For the text-containing cell, return its midpoint in [x, y] coordinate format. 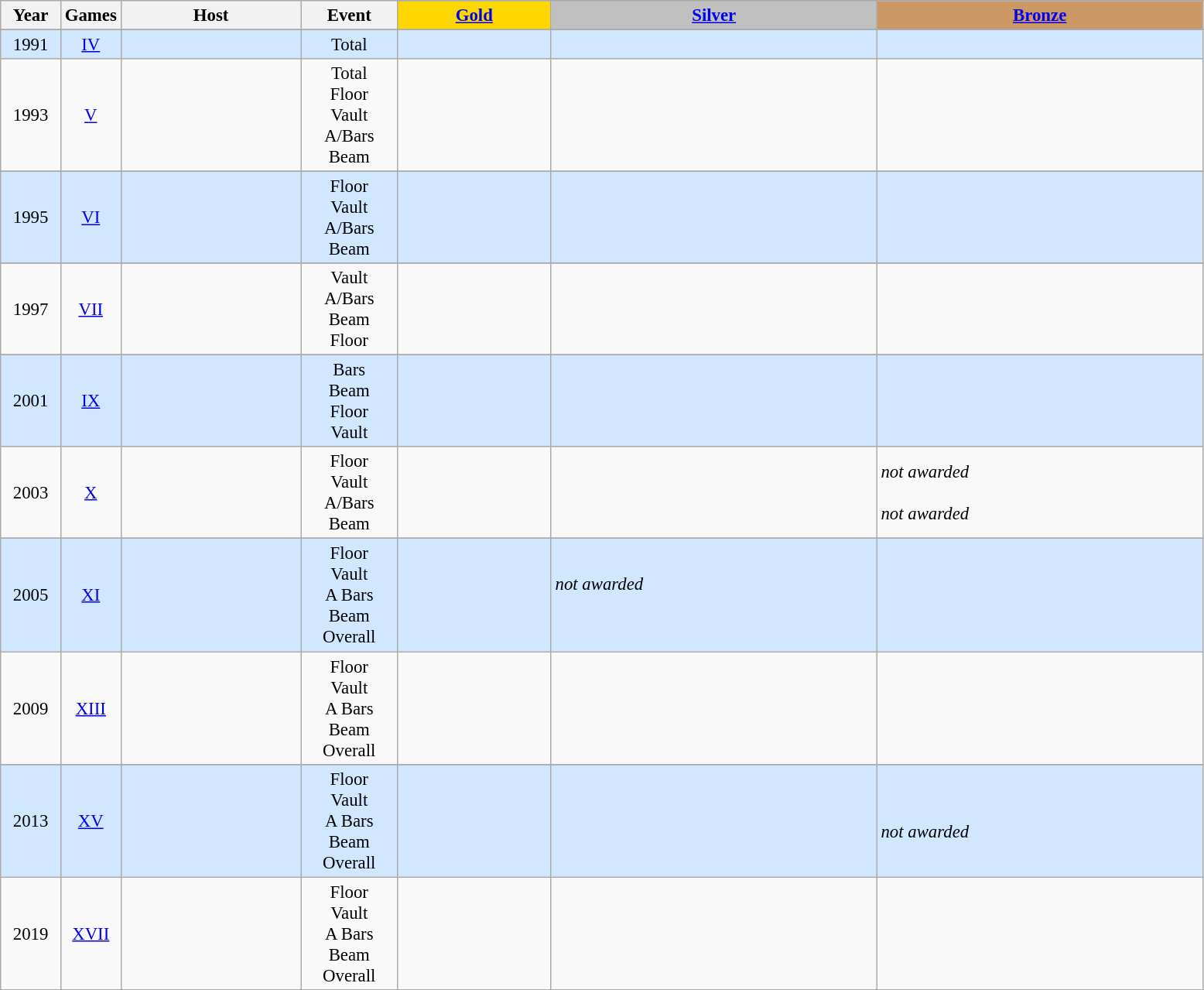
Total [349, 45]
VI [91, 218]
1997 [31, 310]
2001 [31, 401]
2009 [31, 708]
2013 [31, 820]
Event [349, 15]
IX [91, 401]
XIII [91, 708]
2003 [31, 494]
Vault A/Bars Beam Floor [349, 310]
2005 [31, 595]
Bars Beam Floor Vault [349, 401]
V [91, 115]
VII [91, 310]
Bronze [1040, 15]
1995 [31, 218]
Games [91, 15]
XI [91, 595]
XV [91, 820]
XVII [91, 933]
IV [91, 45]
Year [31, 15]
1993 [31, 115]
Gold [474, 15]
not awarded not awarded [1040, 494]
Silver [713, 15]
2019 [31, 933]
Host [210, 15]
X [91, 494]
Total Floor Vault A/Bars Beam [349, 115]
1991 [31, 45]
